Return (x, y) of the center of cell containing provided text 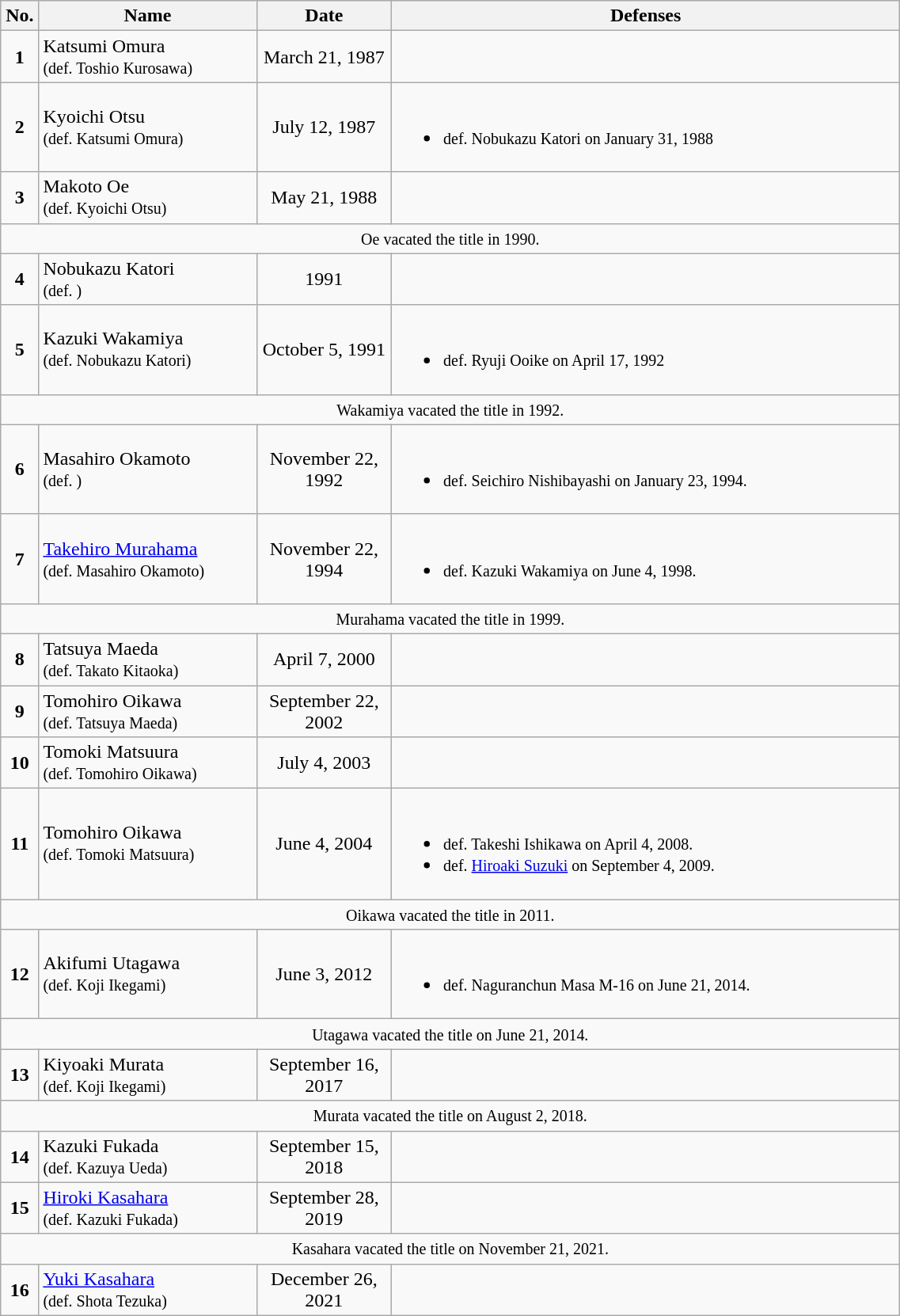
November 22, 1992 (324, 469)
3 (20, 198)
Defenses (646, 16)
Oikawa vacated the title in 2011. (450, 915)
Kazuki Wakamiya (def. Nobukazu Katori) (147, 350)
April 7, 2000 (324, 659)
March 21, 1987 (324, 57)
Kasahara vacated the title on November 21, 2021. (450, 1249)
Date (324, 16)
Makoto Oe (def. Kyoichi Otsu) (147, 198)
8 (20, 659)
15 (20, 1208)
16 (20, 1289)
Takehiro Murahama (def. Masahiro Okamoto) (147, 559)
July 12, 1987 (324, 127)
July 4, 2003 (324, 763)
Kiyoaki Murata (def. Koji Ikegami) (147, 1075)
def. Nobukazu Katori on January 31, 1988 (646, 127)
Kyoichi Otsu (def. Katsumi Omura) (147, 127)
def. Ryuji Ooike on April 17, 1992 (646, 350)
1991 (324, 279)
13 (20, 1075)
7 (20, 559)
9 (20, 711)
Utagawa vacated the title on June 21, 2014. (450, 1034)
Yuki Kasahara(def. Shota Tezuka) (147, 1289)
Tomohiro Oikawa (def. Tatsuya Maeda) (147, 711)
Wakamiya vacated the title in 1992. (450, 409)
Tomoki Matsuura (def. Tomohiro Oikawa) (147, 763)
Akifumi Utagawa (def. Koji Ikegami) (147, 974)
September 22, 2002 (324, 711)
Hiroki Kasahara (def. Kazuki Fukada) (147, 1208)
def. Kazuki Wakamiya on June 4, 1998. (646, 559)
June 3, 2012 (324, 974)
Kazuki Fukada (def. Kazuya Ueda) (147, 1156)
September 16, 2017 (324, 1075)
Nobukazu Katori (def. ) (147, 279)
Tomohiro Oikawa (def. Tomoki Matsuura) (147, 844)
June 4, 2004 (324, 844)
October 5, 1991 (324, 350)
10 (20, 763)
5 (20, 350)
Murahama vacated the title in 1999. (450, 618)
No. (20, 16)
1 (20, 57)
def. Takeshi Ishikawa on April 4, 2008.def. Hiroaki Suzuki on September 4, 2009. (646, 844)
Katsumi Omura (def. Toshio Kurosawa) (147, 57)
September 28, 2019 (324, 1208)
def. Seichiro Nishibayashi on January 23, 1994. (646, 469)
Tatsuya Maeda (def. Takato Kitaoka) (147, 659)
Name (147, 16)
6 (20, 469)
Oe vacated the title in 1990. (450, 238)
September 15, 2018 (324, 1156)
12 (20, 974)
Masahiro Okamoto (def. ) (147, 469)
November 22, 1994 (324, 559)
11 (20, 844)
4 (20, 279)
14 (20, 1156)
2 (20, 127)
December 26, 2021 (324, 1289)
May 21, 1988 (324, 198)
Murata vacated the title on August 2, 2018. (450, 1116)
def. Naguranchun Masa M-16 on June 21, 2014. (646, 974)
